Output the [x, y] coordinate of the center of the cell containing the given text.  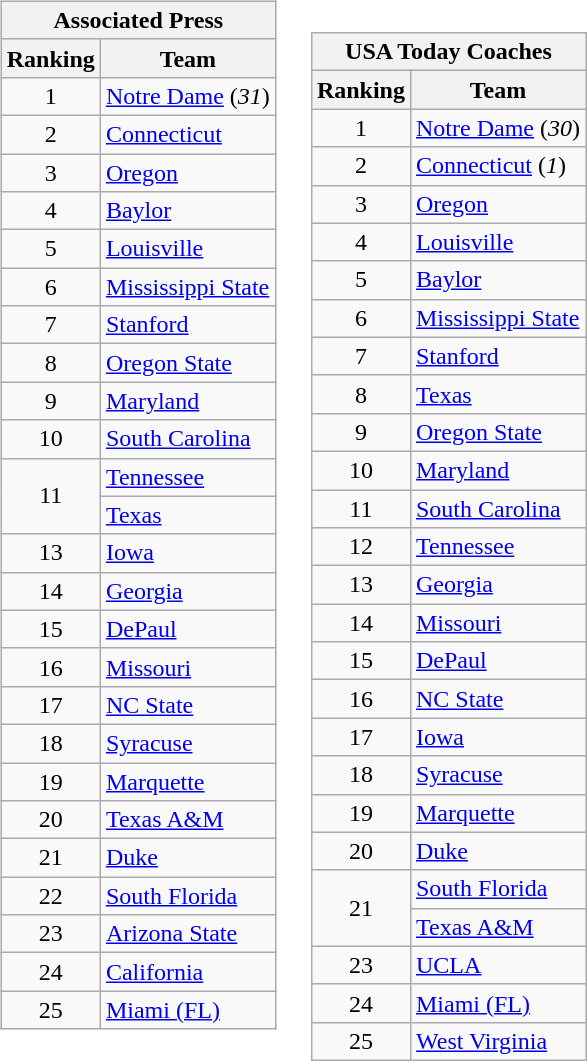
UCLA [498, 965]
West Virginia [498, 1041]
12 [360, 547]
Arizona State [188, 934]
Notre Dame (30) [498, 128]
Connecticut [188, 134]
22 [50, 896]
Associated Press [138, 20]
Notre Dame (31) [188, 96]
Connecticut (1) [498, 166]
California [188, 972]
USA Today Coaches [448, 52]
